Search for the cell housing the specified text and yield its [x, y] center coordinate. 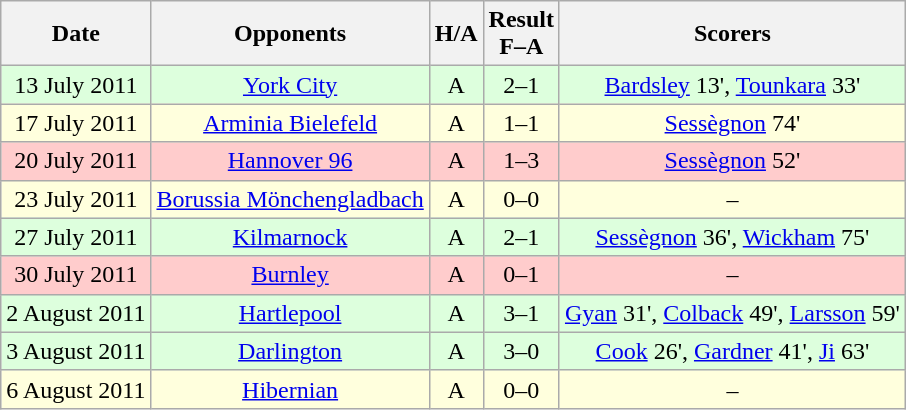
30 July 2011 [76, 275]
Hannover 96 [290, 161]
Hartlepool [290, 313]
Kilmarnock [290, 237]
Darlington [290, 351]
0–1 [521, 275]
Gyan 31', Colback 49', Larsson 59' [732, 313]
1–1 [521, 123]
Sessègnon 52' [732, 161]
17 July 2011 [76, 123]
Hibernian [290, 389]
Opponents [290, 34]
13 July 2011 [76, 85]
Borussia Mönchengladbach [290, 199]
Bardsley 13', Tounkara 33' [732, 85]
Date [76, 34]
23 July 2011 [76, 199]
ResultF–A [521, 34]
20 July 2011 [76, 161]
2 August 2011 [76, 313]
H/A [456, 34]
6 August 2011 [76, 389]
Arminia Bielefeld [290, 123]
27 July 2011 [76, 237]
Cook 26', Gardner 41', Ji 63' [732, 351]
Scorers [732, 34]
3–0 [521, 351]
York City [290, 85]
Sessègnon 36', Wickham 75' [732, 237]
Burnley [290, 275]
3 August 2011 [76, 351]
1–3 [521, 161]
Sessègnon 74' [732, 123]
3–1 [521, 313]
